Locate the cell with the specified text and output its (x, y) center coordinate. 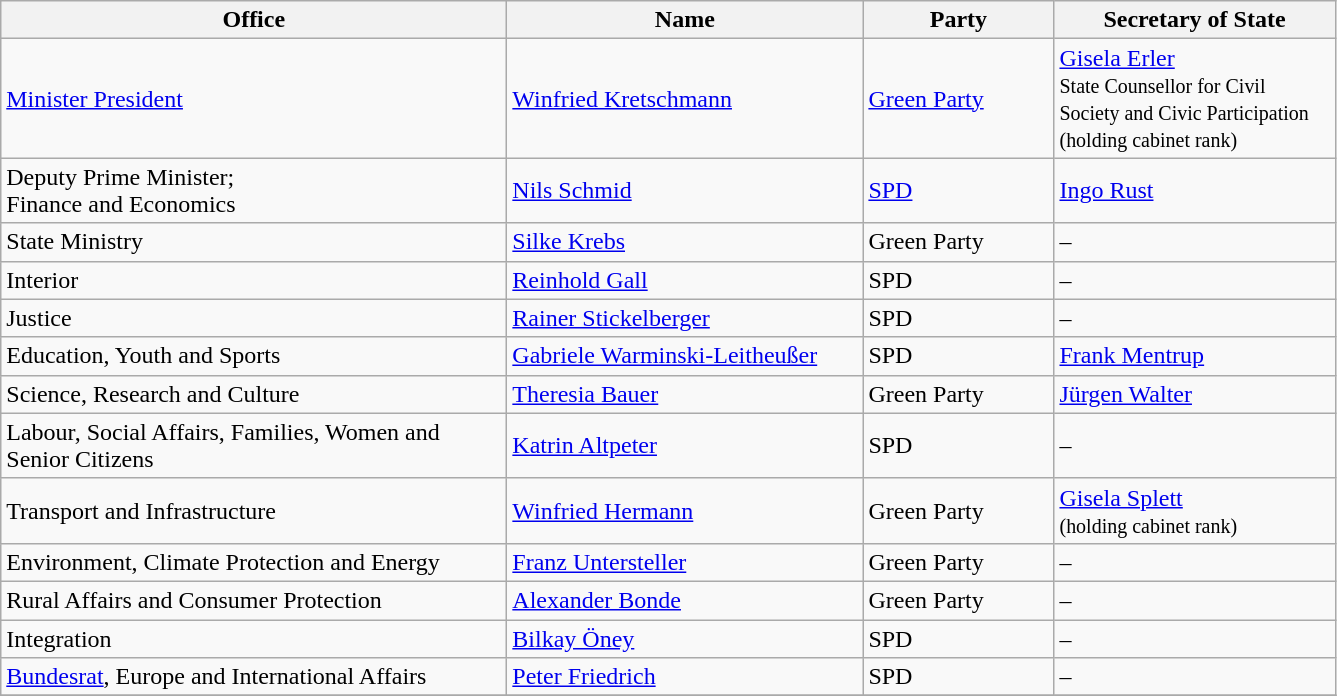
State Ministry (254, 242)
Gisela ErlerState Counsellor for Civil Society and Civic Participation (holding cabinet rank) (1194, 98)
Winfried Kretschmann (685, 98)
Nils Schmid (685, 190)
Name (685, 20)
Science, Research and Culture (254, 394)
Justice (254, 318)
Secretary of State (1194, 20)
Katrin Altpeter (685, 446)
Bilkay Öney (685, 639)
Deputy Prime Minister;Finance and Economics (254, 190)
Ingo Rust (1194, 190)
Frank Mentrup (1194, 356)
Peter Friedrich (685, 677)
Theresia Bauer (685, 394)
Alexander Bonde (685, 600)
Silke Krebs (685, 242)
Education, Youth and Sports (254, 356)
Rural Affairs and Consumer Protection (254, 600)
Minister President (254, 98)
Jürgen Walter (1194, 394)
Gabriele Warminski-Leitheußer (685, 356)
Reinhold Gall (685, 280)
Interior (254, 280)
Office (254, 20)
Party (958, 20)
Franz Untersteller (685, 562)
Environment, Climate Protection and Energy (254, 562)
Rainer Stickelberger (685, 318)
Labour, Social Affairs, Families, Women and Senior Citizens (254, 446)
Bundesrat, Europe and International Affairs (254, 677)
Integration (254, 639)
Gisela Splett(holding cabinet rank) (1194, 510)
Winfried Hermann (685, 510)
Transport and Infrastructure (254, 510)
